Output the (x, y) coordinate of the center of the cell containing the given text.  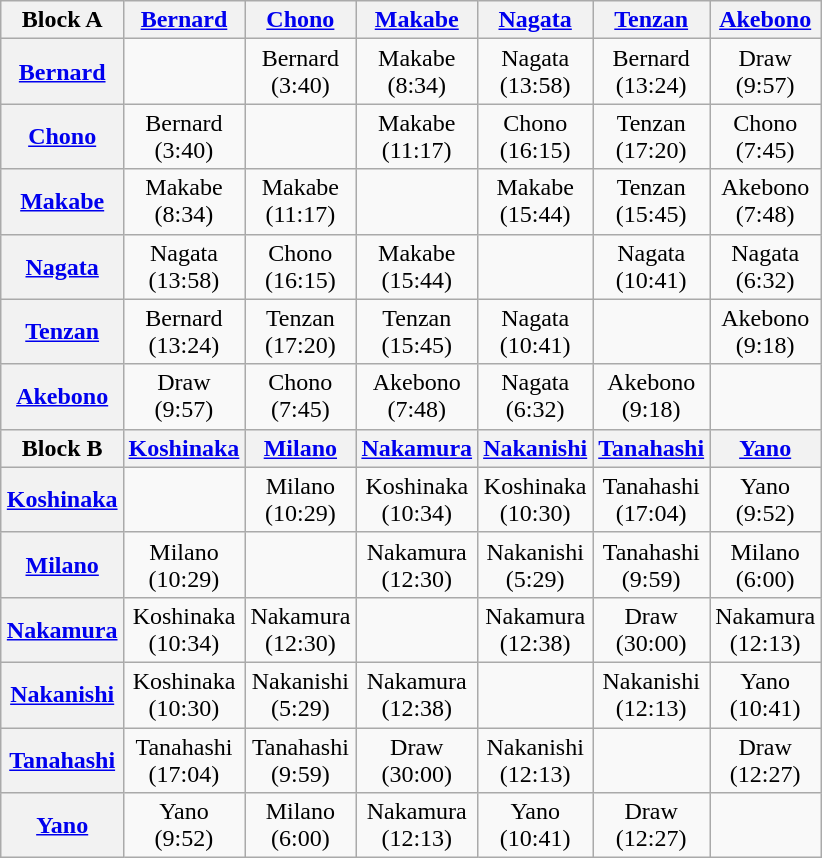
Block B (62, 448)
Block A (62, 20)
